Identify which cell holds the provided text, then report its [x, y] central coordinate. 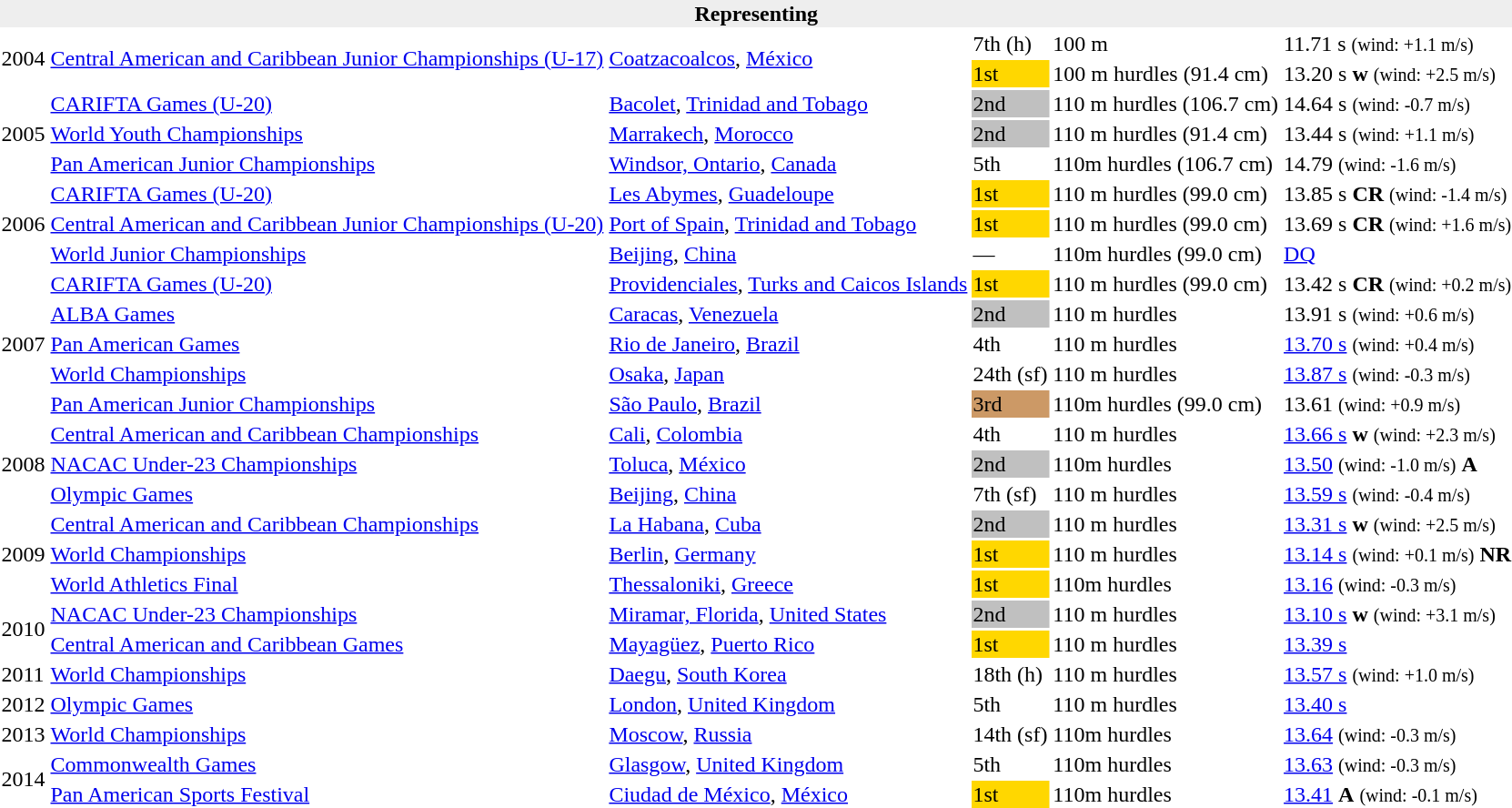
2006 [24, 224]
2007 [24, 344]
Central American and Caribbean Junior Championships (U-20) [328, 224]
ALBA Games [328, 314]
Bacolet, Trinidad and Tobago [788, 104]
Miramar, Florida, United States [788, 614]
London, United Kingdom [788, 704]
Osaka, Japan [788, 374]
Providenciales, Turks and Caicos Islands [788, 284]
Pan American Sports Festival [328, 794]
Daegu, South Korea [788, 674]
2011 [24, 674]
100 m [1166, 44]
2014 [24, 779]
7th (h) [1010, 44]
Commonwealth Games [328, 764]
Berlin, Germany [788, 554]
Cali, Colombia [788, 434]
Ciudad de México, México [788, 794]
24th (sf) [1010, 374]
110 m hurdles (106.7 cm) [1166, 104]
18th (h) [1010, 674]
Coatzacoalcos, México [788, 58]
World Youth Championships [328, 134]
110m hurdles (106.7 cm) [1166, 164]
Rio de Janeiro, Brazil [788, 344]
São Paulo, Brazil [788, 404]
2005 [24, 134]
— [1010, 254]
World Junior Championships [328, 254]
Caracas, Venezuela [788, 314]
2013 [24, 734]
Toluca, México [788, 464]
Central American and Caribbean Junior Championships (U-17) [328, 58]
Marrakech, Morocco [788, 134]
2012 [24, 704]
3rd [1010, 404]
Thessaloniki, Greece [788, 584]
110 m hurdles (91.4 cm) [1166, 134]
Central American and Caribbean Games [328, 644]
Glasgow, United Kingdom [788, 764]
Pan American Games [328, 344]
2008 [24, 464]
Windsor, Ontario, Canada [788, 164]
La Habana, Cuba [788, 524]
100 m hurdles (91.4 cm) [1166, 74]
7th (sf) [1010, 494]
Les Abymes, Guadeloupe [788, 194]
2010 [24, 630]
14th (sf) [1010, 734]
Port of Spain, Trinidad and Tobago [788, 224]
2004 [24, 58]
2009 [24, 554]
World Athletics Final [328, 584]
Mayagüez, Puerto Rico [788, 644]
Moscow, Russia [788, 734]
